Search for the cell housing the specified text and yield its (x, y) center coordinate. 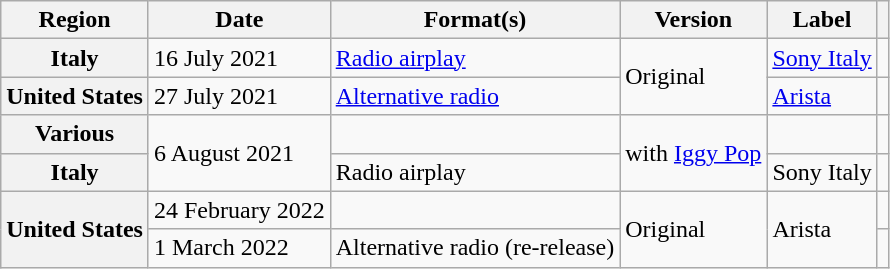
Version (694, 20)
Various (75, 134)
Format(s) (475, 20)
Date (239, 20)
Alternative radio (re-release) (475, 248)
Label (822, 20)
24 February 2022 (239, 210)
with Iggy Pop (694, 153)
16 July 2021 (239, 58)
Alternative radio (475, 96)
27 July 2021 (239, 96)
Region (75, 20)
1 March 2022 (239, 248)
6 August 2021 (239, 153)
